Provide the (x, y) coordinate of the cell's center where the given text is located.  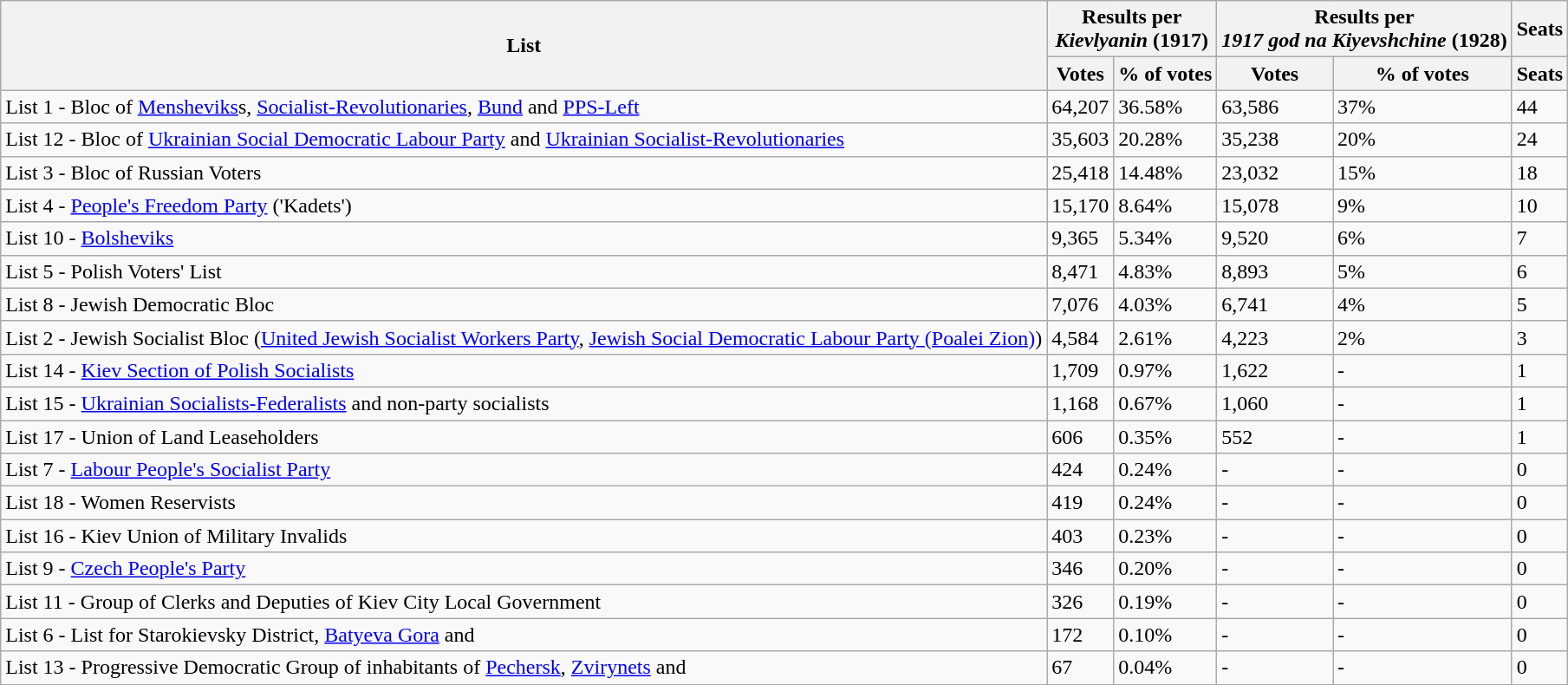
6% (1423, 238)
1,709 (1080, 370)
2.61% (1165, 337)
15,170 (1080, 205)
15,078 (1275, 205)
8,471 (1080, 271)
Results perKievlyanin (1917) (1132, 29)
List 12 - Bloc of Ukrainian Social Democratic Labour Party and Ukrainian Socialist-Revolutionaries (524, 140)
35,603 (1080, 140)
24 (1539, 140)
3 (1539, 337)
18 (1539, 173)
List 1 - Bloc of Menshevikss, Socialist-Revolutionaries, Bund and PPS-Left (524, 107)
14.48% (1165, 173)
List 4 - People's Freedom Party ('Kadets') (524, 205)
List 15 - Ukrainian Socialists-Federalists and non-party socialists (524, 403)
List 6 - List for Starokievsky District, Batyeva Gora and (524, 635)
0.97% (1165, 370)
List (524, 45)
4,223 (1275, 337)
606 (1080, 436)
0.20% (1165, 569)
67 (1080, 668)
44 (1539, 107)
List 7 - Labour People's Socialist Party (524, 470)
172 (1080, 635)
403 (1080, 536)
1,168 (1080, 403)
List 3 - Bloc of Russian Voters (524, 173)
List 18 - Women Reservists (524, 503)
23,032 (1275, 173)
9% (1423, 205)
8.64% (1165, 205)
Results per1917 god na Kiyevshchine (1928) (1364, 29)
36.58% (1165, 107)
15% (1423, 173)
326 (1080, 602)
List 10 - Bolsheviks (524, 238)
8,893 (1275, 271)
20% (1423, 140)
63,586 (1275, 107)
List 13 - Progressive Democratic Group of inhabitants of Pechersk, Zvirynets and (524, 668)
List 9 - Czech People's Party (524, 569)
0.35% (1165, 436)
List 8 - Jewish Democratic Bloc (524, 304)
9,520 (1275, 238)
4% (1423, 304)
List 2 - Jewish Socialist Bloc (United Jewish Socialist Workers Party, Jewish Social Democratic Labour Party (Poalei Zion)) (524, 337)
List 14 - Kiev Section of Polish Socialists (524, 370)
7 (1539, 238)
0.67% (1165, 403)
346 (1080, 569)
64,207 (1080, 107)
419 (1080, 503)
20.28% (1165, 140)
10 (1539, 205)
0.04% (1165, 668)
0.23% (1165, 536)
7,076 (1080, 304)
35,238 (1275, 140)
6 (1539, 271)
List 16 - Kiev Union of Military Invalids (524, 536)
4,584 (1080, 337)
6,741 (1275, 304)
List 17 - Union of Land Leaseholders (524, 436)
1,060 (1275, 403)
424 (1080, 470)
5.34% (1165, 238)
List 11 - Group of Clerks and Deputies of Kiev City Local Government (524, 602)
1,622 (1275, 370)
552 (1275, 436)
0.10% (1165, 635)
25,418 (1080, 173)
List 5 - Polish Voters' List (524, 271)
37% (1423, 107)
9,365 (1080, 238)
0.19% (1165, 602)
5% (1423, 271)
4.83% (1165, 271)
5 (1539, 304)
2% (1423, 337)
4.03% (1165, 304)
